Scan for the cell matching the given text and deliver its [x, y] coordinate at center. 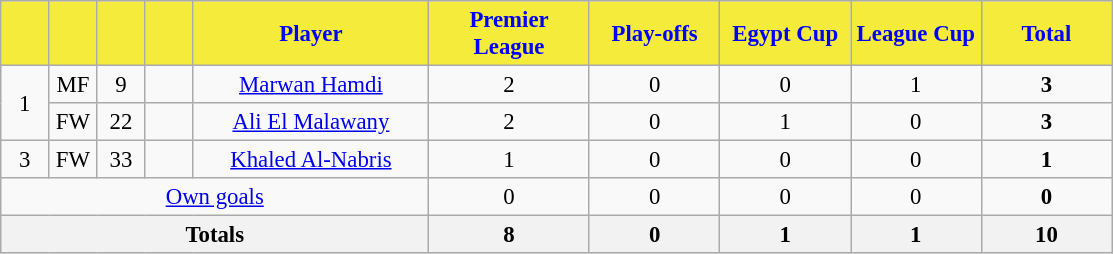
Total [1046, 34]
Ali El Malawany [311, 122]
Khaled Al-Nabris [311, 160]
Marwan Hamdi [311, 85]
10 [1046, 235]
8 [510, 235]
9 [121, 85]
Egypt Cup [786, 34]
Totals [215, 235]
Premier League [510, 34]
Play-offs [654, 34]
League Cup [916, 34]
MF [73, 85]
Player [311, 34]
Own goals [215, 197]
22 [121, 122]
33 [121, 160]
